From the cell containing the given text, extract its center point as [X, Y] coordinate. 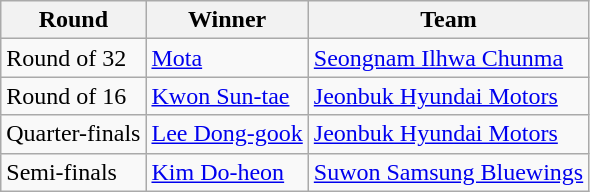
Seongnam Ilhwa Chunma [448, 58]
Semi-finals [74, 172]
Team [448, 20]
Lee Dong-gook [227, 134]
Quarter-finals [74, 134]
Suwon Samsung Bluewings [448, 172]
Round [74, 20]
Round of 16 [74, 96]
Mota [227, 58]
Winner [227, 20]
Round of 32 [74, 58]
Kim Do-heon [227, 172]
Kwon Sun-tae [227, 96]
